Provide the (x, y) coordinate of the cell's center where the given text is located.  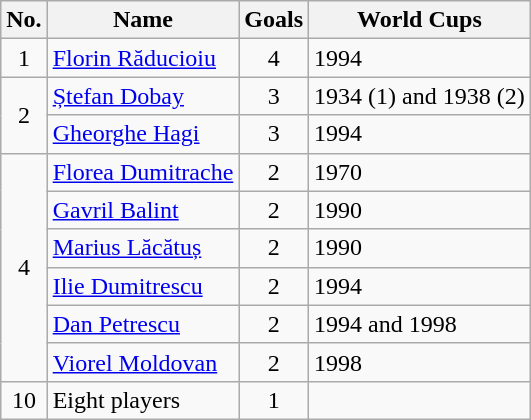
Dan Petrescu (143, 324)
World Cups (420, 20)
Eight players (143, 400)
Ștefan Dobay (143, 96)
Gheorghe Hagi (143, 134)
Florin Răducioiu (143, 58)
1994 and 1998 (420, 324)
1970 (420, 172)
No. (24, 20)
Ilie Dumitrescu (143, 286)
Florea Dumitrache (143, 172)
Goals (274, 20)
Viorel Moldovan (143, 362)
1934 (1) and 1938 (2) (420, 96)
Marius Lăcătuș (143, 248)
Name (143, 20)
1998 (420, 362)
Gavril Balint (143, 210)
10 (24, 400)
